Provide the [X, Y] coordinate of the cell's center where the given text is located.  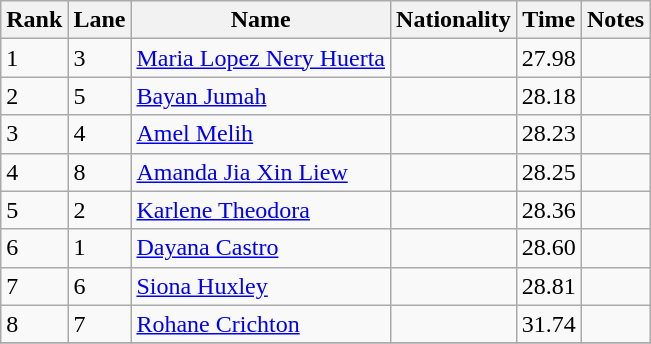
Nationality [454, 20]
Rohane Crichton [261, 324]
Time [548, 20]
28.81 [548, 286]
Bayan Jumah [261, 96]
Amel Melih [261, 134]
28.25 [548, 172]
Maria Lopez Nery Huerta [261, 58]
Amanda Jia Xin Liew [261, 172]
28.60 [548, 248]
28.36 [548, 210]
Siona Huxley [261, 286]
Lane [100, 20]
Rank [34, 20]
Notes [615, 20]
31.74 [548, 324]
27.98 [548, 58]
Name [261, 20]
28.23 [548, 134]
Karlene Theodora [261, 210]
Dayana Castro [261, 248]
28.18 [548, 96]
